Output the (X, Y) coordinate of the center of the cell containing the given text.  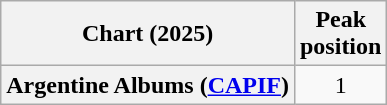
1 (340, 85)
Peakposition (340, 34)
Argentine Albums (CAPIF) (148, 85)
Chart (2025) (148, 34)
